Extract the (x, y) coordinate from the center of the cell holding the provided text.  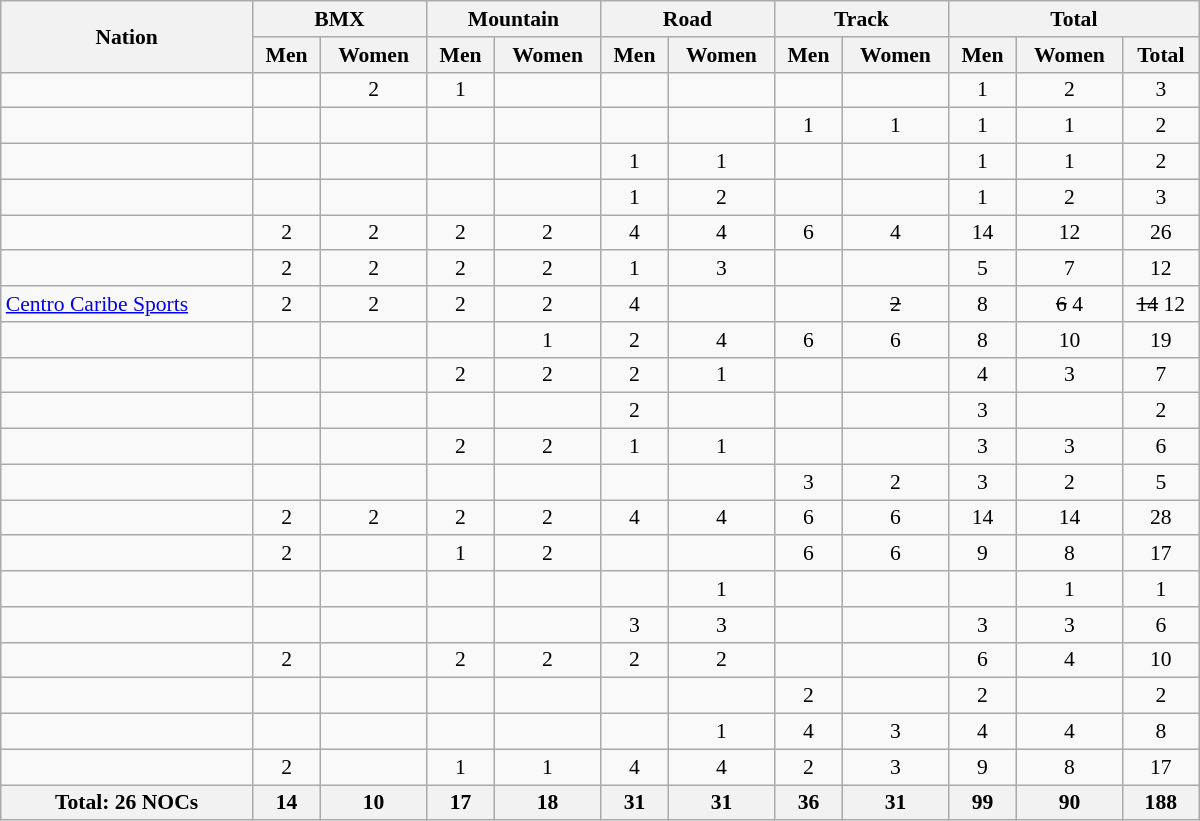
26 (1160, 233)
36 (808, 803)
99 (982, 803)
Total: 26 NOCs (127, 803)
28 (1160, 518)
90 (1070, 803)
6 4 (1070, 304)
Mountain (513, 19)
19 (1160, 340)
Track (861, 19)
18 (548, 803)
188 (1160, 803)
Centro Caribe Sports (127, 304)
Nation (127, 36)
Road (687, 19)
BMX (339, 19)
14 12 (1160, 304)
